Search for the cell housing the specified text and yield its (X, Y) center coordinate. 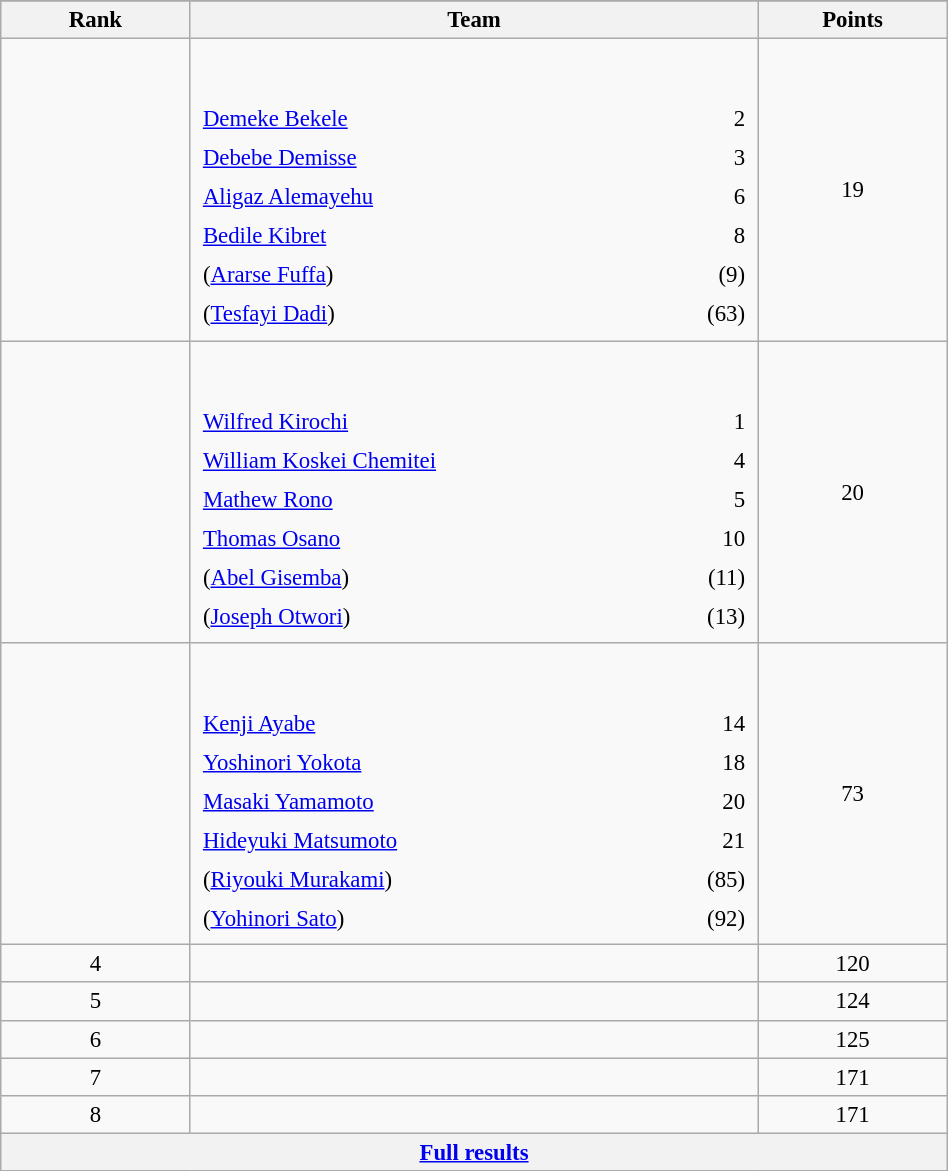
William Koskei Chemitei (428, 460)
10 (704, 538)
Aligaz Alemayehu (415, 197)
Thomas Osano (428, 538)
19 (852, 190)
Wilfred Kirochi 1 William Koskei Chemitei 4 Mathew Rono 5 Thomas Osano 10 (Abel Gisemba) (11) (Joseph Otwori) (13) (474, 492)
Full results (474, 1152)
124 (852, 1002)
Kenji Ayabe 14 Yoshinori Yokota 18 Masaki Yamamoto 20 Hideyuki Matsumoto 21 (Riyouki Murakami) (85) (Yohinori Sato) (92) (474, 794)
Kenji Ayabe (420, 723)
(92) (698, 919)
2 (693, 119)
(85) (698, 880)
73 (852, 794)
Rank (96, 20)
1 (704, 421)
3 (693, 158)
Hideyuki Matsumoto (420, 840)
125 (852, 1039)
(9) (693, 275)
(13) (704, 616)
(Ararse Fuffa) (415, 275)
120 (852, 964)
7 (96, 1077)
(Tesfayi Dadi) (415, 314)
Team (474, 20)
21 (698, 840)
(Abel Gisemba) (428, 577)
Yoshinori Yokota (420, 762)
Bedile Kibret (415, 236)
(Riyouki Murakami) (420, 880)
(11) (704, 577)
14 (698, 723)
18 (698, 762)
Masaki Yamamoto (420, 801)
Wilfred Kirochi (428, 421)
(Yohinori Sato) (420, 919)
(Joseph Otwori) (428, 616)
Debebe Demisse (415, 158)
Mathew Rono (428, 499)
Demeke Bekele (415, 119)
Points (852, 20)
(63) (693, 314)
Demeke Bekele 2 Debebe Demisse 3 Aligaz Alemayehu 6 Bedile Kibret 8 (Ararse Fuffa) (9) (Tesfayi Dadi) (63) (474, 190)
